Extract the [X, Y] coordinate from the center of the cell holding the provided text.  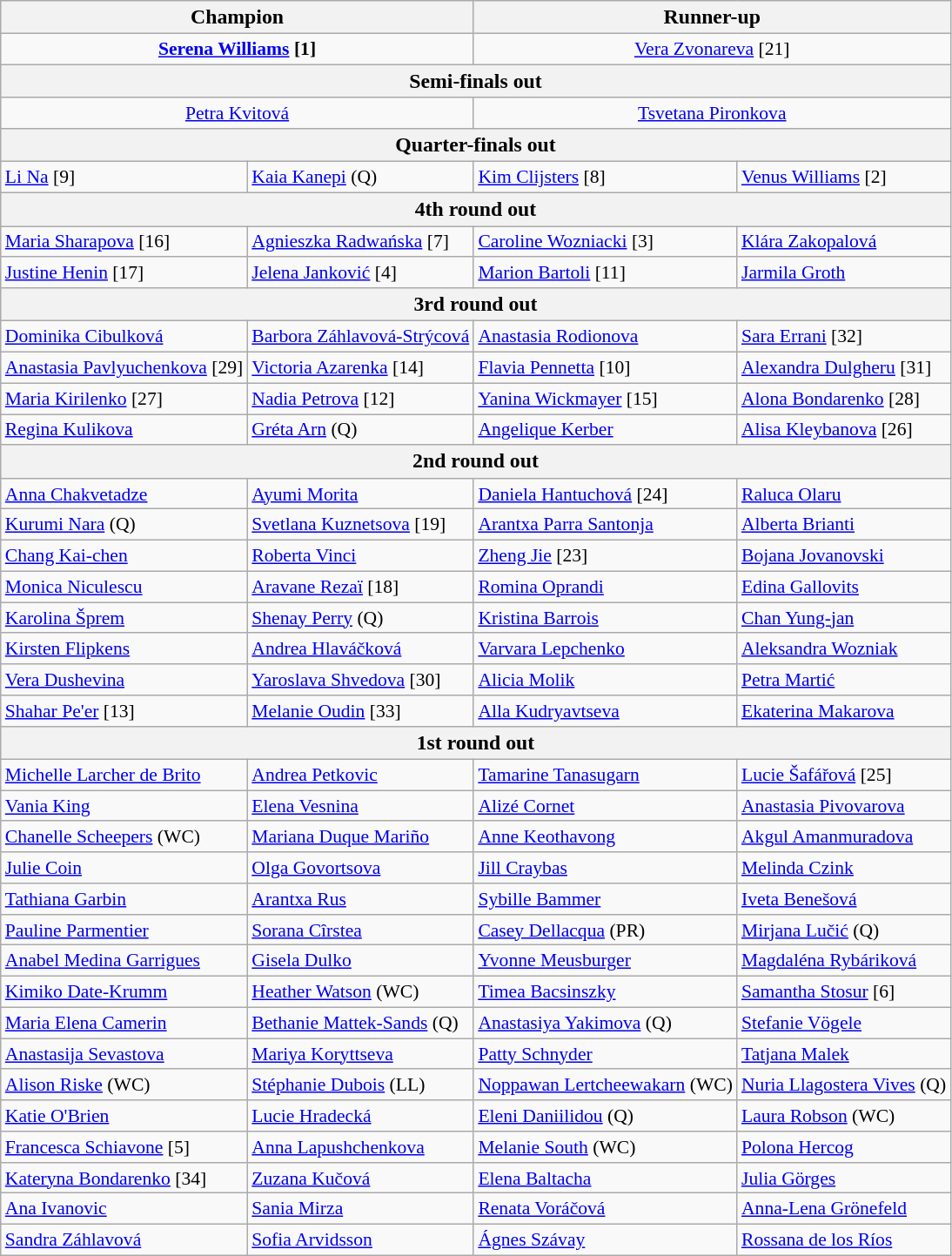
Anna Lapushchenkova [360, 1147]
Julia Görges [844, 1179]
Julie Coin [124, 868]
Daniela Hantuchová [24] [606, 494]
Mariya Koryttseva [360, 1054]
Laura Robson (WC) [844, 1116]
Chanelle Scheepers (WC) [124, 837]
Varvara Lepchenko [606, 649]
Maria Elena Camerin [124, 1024]
Anna-Lena Grönefeld [844, 1209]
Anastasiya Yakimova (Q) [606, 1024]
Anastasia Pivovarova [844, 806]
Jelena Janković [4] [360, 273]
Anna Chakvetadze [124, 494]
Iveta Benešová [844, 899]
Runner-up [712, 17]
Katie O'Brien [124, 1116]
Akgul Amanmuradova [844, 837]
Roberta Vinci [360, 556]
Tatjana Malek [844, 1054]
Magdaléna Rybáriková [844, 961]
Nuria Llagostera Vives (Q) [844, 1085]
Anne Keothavong [606, 837]
Vera Zvonareva [21] [712, 50]
Olga Govortsova [360, 868]
Aleksandra Wozniak [844, 649]
Tsvetana Pironkova [712, 114]
Noppawan Lertcheewakarn (WC) [606, 1085]
Arantxa Parra Santonja [606, 525]
Anastasia Pavlyuchenkova [29] [124, 368]
Petra Kvitová [238, 114]
Melanie Oudin [33] [360, 711]
Venus Williams [2] [844, 178]
Alisa Kleybanova [26] [844, 430]
Romina Oprandi [606, 587]
Dominika Cibulková [124, 337]
Li Na [9] [124, 178]
Edina Gallovits [844, 587]
Anastasia Rodionova [606, 337]
Semi-finals out [475, 82]
Flavia Pennetta [10] [606, 368]
Chang Kai-chen [124, 556]
Mariana Duque Mariño [360, 837]
Sara Errani [32] [844, 337]
Stéphanie Dubois (LL) [360, 1085]
Kateryna Bondarenko [34] [124, 1179]
Gisela Dulko [360, 961]
Tamarine Tanasugarn [606, 776]
Monica Niculescu [124, 587]
Jarmila Groth [844, 273]
Klára Zakopalová [844, 242]
Regina Kulikova [124, 430]
Maria Kirilenko [27] [124, 399]
Aravane Rezaï [18] [360, 587]
Maria Sharapova [16] [124, 242]
Bethanie Mattek-Sands (Q) [360, 1024]
Melinda Czink [844, 868]
Elena Vesnina [360, 806]
Alla Kudryavtseva [606, 711]
Tathiana Garbin [124, 899]
Kimiko Date-Krumm [124, 992]
4th round out [475, 210]
Agnieszka Radwańska [7] [360, 242]
Timea Bacsinszky [606, 992]
Serena Williams [1] [238, 50]
Arantxa Rus [360, 899]
Caroline Wozniacki [3] [606, 242]
Michelle Larcher de Brito [124, 776]
Sandra Záhlavová [124, 1240]
Alberta Brianti [844, 525]
Kaia Kanepi (Q) [360, 178]
Eleni Daniilidou (Q) [606, 1116]
Anastasija Sevastova [124, 1054]
Alizé Cornet [606, 806]
Vania King [124, 806]
Shahar Pe'er [13] [124, 711]
Kurumi Nara (Q) [124, 525]
Jill Craybas [606, 868]
Polona Hercog [844, 1147]
Gréta Arn (Q) [360, 430]
Sybille Bammer [606, 899]
Ayumi Morita [360, 494]
Francesca Schiavone [5] [124, 1147]
Casey Dellacqua (PR) [606, 930]
Renata Voráčová [606, 1209]
Yaroslava Shvedova [30] [360, 680]
Chan Yung-jan [844, 618]
Ana Ivanovic [124, 1209]
Justine Henin [17] [124, 273]
Patty Schnyder [606, 1054]
Petra Martić [844, 680]
Raluca Olaru [844, 494]
Yanina Wickmayer [15] [606, 399]
Kristina Barrois [606, 618]
Andrea Hlaváčková [360, 649]
Zheng Jie [23] [606, 556]
3rd round out [475, 305]
Pauline Parmentier [124, 930]
Alison Riske (WC) [124, 1085]
Kim Clijsters [8] [606, 178]
Barbora Záhlavová-Strýcová [360, 337]
Sorana Cîrstea [360, 930]
Alona Bondarenko [28] [844, 399]
Shenay Perry (Q) [360, 618]
Andrea Petkovic [360, 776]
Samantha Stosur [6] [844, 992]
Victoria Azarenka [14] [360, 368]
Lucie Šafářová [25] [844, 776]
2nd round out [475, 462]
Karolina Šprem [124, 618]
1st round out [475, 743]
Vera Dushevina [124, 680]
Alexandra Dulgheru [31] [844, 368]
Sofia Arvidsson [360, 1240]
Alicia Molik [606, 680]
Anabel Medina Garrigues [124, 961]
Marion Bartoli [11] [606, 273]
Bojana Jovanovski [844, 556]
Zuzana Kučová [360, 1179]
Yvonne Meusburger [606, 961]
Champion [238, 17]
Elena Baltacha [606, 1179]
Stefanie Vögele [844, 1024]
Angelique Kerber [606, 430]
Melanie South (WC) [606, 1147]
Svetlana Kuznetsova [19] [360, 525]
Rossana de los Ríos [844, 1240]
Lucie Hradecká [360, 1116]
Ágnes Szávay [606, 1240]
Mirjana Lučić (Q) [844, 930]
Ekaterina Makarova [844, 711]
Quarter-finals out [475, 145]
Heather Watson (WC) [360, 992]
Sania Mirza [360, 1209]
Nadia Petrova [12] [360, 399]
Kirsten Flipkens [124, 649]
